Return the [x, y] coordinate for the center point of the cell that contains the specified text.  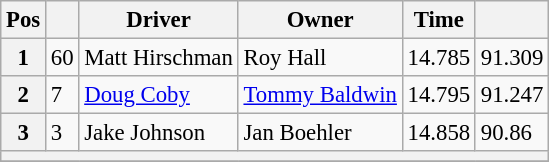
Jan Boehler [320, 133]
14.795 [438, 95]
Pos [24, 20]
2 [24, 95]
Driver [158, 20]
Time [438, 20]
60 [62, 58]
91.247 [512, 95]
Matt Hirschman [158, 58]
90.86 [512, 133]
91.309 [512, 58]
Tommy Baldwin [320, 95]
14.785 [438, 58]
Roy Hall [320, 58]
1 [24, 58]
14.858 [438, 133]
Owner [320, 20]
Doug Coby [158, 95]
7 [62, 95]
Jake Johnson [158, 133]
